Locate the cell with the specified text and output its [X, Y] center coordinate. 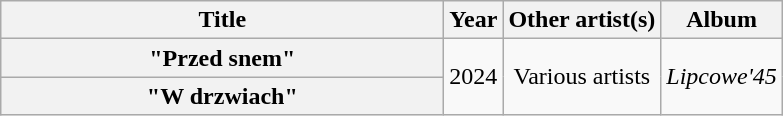
Lipcowe'45 [722, 77]
"W drzwiach" [222, 96]
"Przed snem" [222, 58]
Album [722, 20]
Various artists [582, 77]
Other artist(s) [582, 20]
2024 [474, 77]
Year [474, 20]
Title [222, 20]
